Output the (X, Y) coordinate of the center of the cell containing the given text.  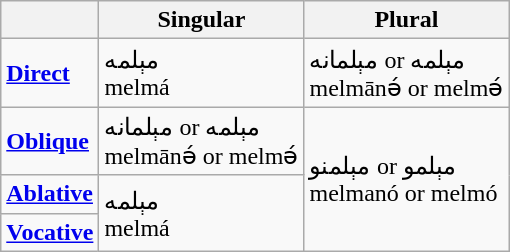
Direct (50, 73)
Vocative (50, 232)
مېلمنو or مېلموmelmanó or melmó (406, 179)
Plural (406, 20)
Oblique (50, 141)
Ablative (50, 194)
Singular (202, 20)
